Locate the cell with the specified text and output its (X, Y) center coordinate. 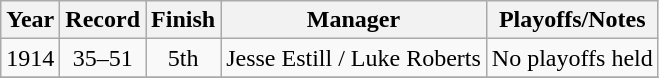
Jesse Estill / Luke Roberts (354, 58)
5th (184, 58)
35–51 (103, 58)
Manager (354, 20)
Playoffs/Notes (572, 20)
Record (103, 20)
Year (30, 20)
1914 (30, 58)
No playoffs held (572, 58)
Finish (184, 20)
